Scan for the cell matching the given text and deliver its [x, y] coordinate at center. 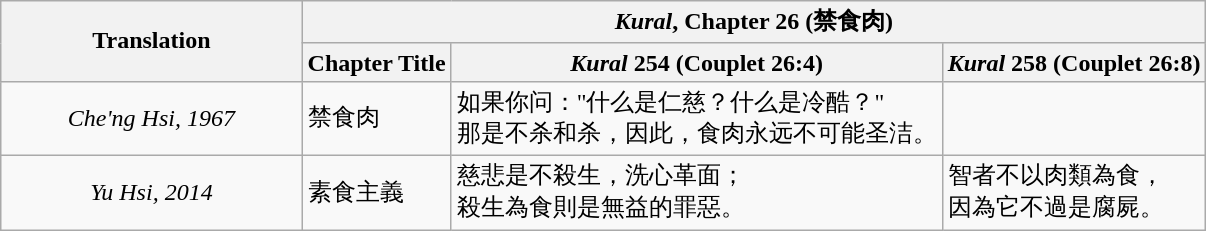
Yu Hsi, 2014 [152, 192]
Kural 254 (Couplet 26:4) [696, 62]
Kural 258 (Couplet 26:8) [1074, 62]
Chapter Title [376, 62]
Kural, Chapter 26 (禁食肉) [754, 22]
智者不以肉類為食，因為它不過是腐屍。 [1074, 192]
禁食肉 [376, 118]
如果你问："什么是仁慈？什么是冷酷？"那是不杀和杀，因此，食肉永远不可能圣洁。 [696, 118]
素食主義 [376, 192]
Che'ng Hsi, 1967 [152, 118]
慈悲是不殺生，洗心革面；殺生為食則是無益的罪惡。 [696, 192]
Translation [152, 42]
